From the cell containing the given text, extract its center point as [x, y] coordinate. 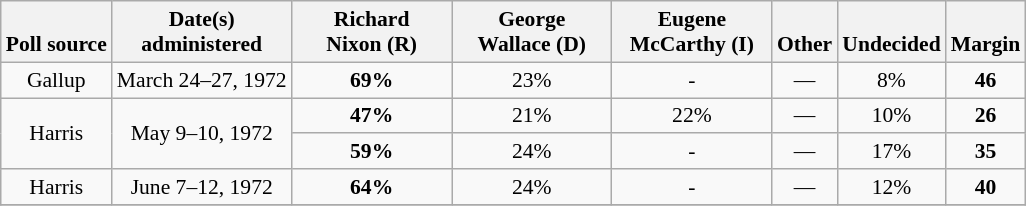
June 7–12, 1972 [202, 187]
May 9–10, 1972 [202, 134]
Gallup [56, 80]
10% [891, 116]
26 [986, 116]
Poll source [56, 32]
40 [986, 187]
47% [372, 116]
EugeneMcCarthy (I) [692, 32]
Date(s)administered [202, 32]
64% [372, 187]
Other [804, 32]
46 [986, 80]
17% [891, 152]
59% [372, 152]
22% [692, 116]
RichardNixon (R) [372, 32]
35 [986, 152]
GeorgeWallace (D) [532, 32]
21% [532, 116]
69% [372, 80]
Margin [986, 32]
23% [532, 80]
March 24–27, 1972 [202, 80]
Undecided [891, 32]
8% [891, 80]
12% [891, 187]
